Capture the cell that displays the provided text and extract its (X, Y) central coordinate. 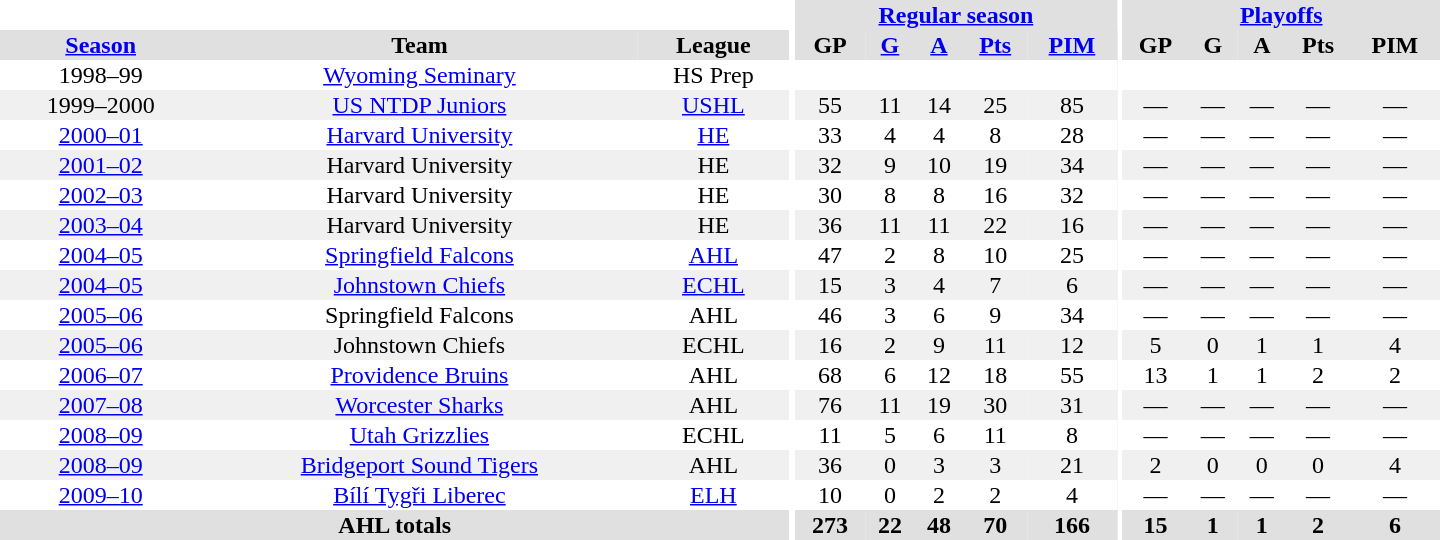
AHL totals (394, 525)
2002–03 (100, 195)
Bílí Tygři Liberec (419, 495)
USHL (713, 105)
League (713, 45)
85 (1072, 105)
2006–07 (100, 375)
28 (1072, 135)
2009–10 (100, 495)
Team (419, 45)
Wyoming Seminary (419, 75)
Playoffs (1281, 15)
2007–08 (100, 405)
70 (994, 525)
1999–2000 (100, 105)
166 (1072, 525)
7 (994, 285)
Worcester Sharks (419, 405)
46 (830, 315)
Season (100, 45)
ELH (713, 495)
13 (1155, 375)
2003–04 (100, 225)
68 (830, 375)
273 (830, 525)
47 (830, 255)
21 (1072, 465)
HS Prep (713, 75)
33 (830, 135)
Utah Grizzlies (419, 435)
2000–01 (100, 135)
18 (994, 375)
14 (938, 105)
2001–02 (100, 165)
US NTDP Juniors (419, 105)
76 (830, 405)
48 (938, 525)
1998–99 (100, 75)
Bridgeport Sound Tigers (419, 465)
31 (1072, 405)
Providence Bruins (419, 375)
Regular season (956, 15)
